Identify which cell holds the provided text, then report its (x, y) central coordinate. 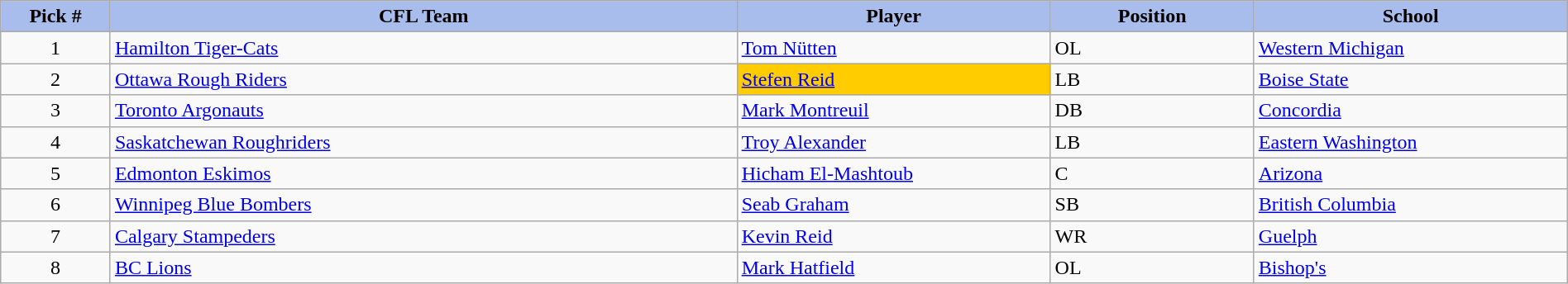
WR (1152, 236)
Hamilton Tiger-Cats (423, 48)
Stefen Reid (893, 79)
3 (56, 111)
8 (56, 267)
British Columbia (1411, 205)
Mark Montreuil (893, 111)
Hicham El-Mashtoub (893, 173)
Seab Graham (893, 205)
Calgary Stampeders (423, 236)
Kevin Reid (893, 236)
Edmonton Eskimos (423, 173)
BC Lions (423, 267)
Saskatchewan Roughriders (423, 142)
SB (1152, 205)
Winnipeg Blue Bombers (423, 205)
CFL Team (423, 17)
DB (1152, 111)
Troy Alexander (893, 142)
6 (56, 205)
Bishop's (1411, 267)
Tom Nütten (893, 48)
2 (56, 79)
Toronto Argonauts (423, 111)
4 (56, 142)
Western Michigan (1411, 48)
Pick # (56, 17)
Boise State (1411, 79)
Eastern Washington (1411, 142)
Mark Hatfield (893, 267)
Concordia (1411, 111)
Player (893, 17)
Guelph (1411, 236)
Position (1152, 17)
7 (56, 236)
5 (56, 173)
Ottawa Rough Riders (423, 79)
Arizona (1411, 173)
C (1152, 173)
1 (56, 48)
School (1411, 17)
